Provide the [X, Y] coordinate of the cell's center where the given text is located.  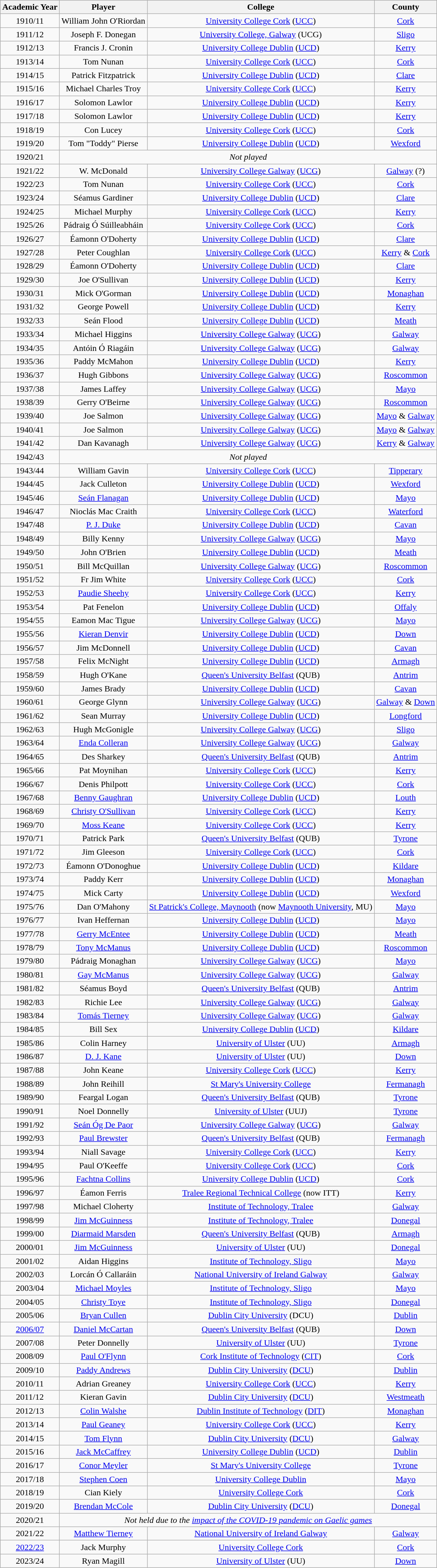
1942/43 [30, 457]
1911/12 [30, 34]
2009/10 [30, 1370]
John O'Brien [103, 552]
Gerry O'Beirne [103, 402]
Tipperary [406, 471]
Colin Harney [103, 1043]
Gay McManus [103, 975]
Paudie Sheehy [103, 593]
Dan Kavanagh [103, 443]
1995/96 [30, 1179]
Benny Gaughran [103, 797]
Niall Savage [103, 1152]
Patrick Park [103, 839]
Waterford [406, 511]
1959/60 [30, 689]
William Gavin [103, 471]
1991/92 [30, 1125]
Nioclás Mac Craith [103, 511]
1945/46 [30, 498]
Des Sharkey [103, 757]
1965/66 [30, 770]
Aidan Higgins [103, 1261]
1923/24 [30, 198]
1910/11 [30, 21]
Cian Kiely [103, 1493]
Conor Meyler [103, 1465]
1999/00 [30, 1234]
1982/83 [30, 1002]
Paul Geaney [103, 1424]
Lorcán Ó Callaráin [103, 1275]
Christy Toye [103, 1302]
2005/06 [30, 1316]
James Laffey [103, 389]
1990/91 [30, 1111]
2004/05 [30, 1302]
1946/47 [30, 511]
Eamon Mac Tigue [103, 621]
Longford [406, 716]
1927/28 [30, 252]
Bill McQuillan [103, 566]
1954/55 [30, 621]
1993/94 [30, 1152]
James Brady [103, 689]
1984/85 [30, 1029]
2023/24 [30, 1561]
Kerry & Galway [406, 443]
1968/69 [30, 811]
1981/82 [30, 988]
2012/13 [30, 1411]
Paul O'Flynn [103, 1356]
Mick O'Gorman [103, 293]
1974/75 [30, 893]
1933/34 [30, 334]
Richie Lee [103, 1002]
Paul Brewster [103, 1138]
Billy Kenny [103, 539]
2003/04 [30, 1288]
Gerry McEntee [103, 934]
Patrick Fitzpatrick [103, 75]
1931/32 [30, 307]
Jack Murphy [103, 1547]
2011/12 [30, 1397]
2016/17 [30, 1465]
Éamonn O'Donoghue [103, 866]
1989/90 [30, 1097]
1983/84 [30, 1015]
Ryan Magill [103, 1561]
P. J. Duke [103, 525]
1922/23 [30, 184]
1932/33 [30, 320]
1972/73 [30, 866]
1939/40 [30, 416]
Michael Charles Troy [103, 89]
College [261, 7]
St Patrick's College, Maynooth (now Maynooth University, MU) [261, 907]
Brendan McCole [103, 1506]
Galway & Down [406, 702]
Séamus Gardiner [103, 198]
Stephen Coen [103, 1479]
Feargal Logan [103, 1097]
Christy O'Sullivan [103, 811]
Fachtna Collins [103, 1179]
Tom "Toddy" Pierse [103, 143]
1925/26 [30, 225]
1951/52 [30, 579]
1920/21 [30, 157]
1947/48 [30, 525]
Pat Moynihan [103, 770]
Academic Year [30, 7]
Paddy Kerr [103, 879]
1973/74 [30, 879]
1957/58 [30, 661]
1997/98 [30, 1206]
2001/02 [30, 1261]
Diarmaid Marsden [103, 1234]
Daniel McCartan [103, 1329]
1987/88 [30, 1070]
1953/54 [30, 607]
Seán Óg De Paor [103, 1125]
1952/53 [30, 593]
1971/72 [30, 852]
1912/13 [30, 48]
Dan O'Mahony [103, 907]
Joe O'Sullivan [103, 280]
Pat Fenelon [103, 607]
2020/21 [30, 1520]
2017/18 [30, 1479]
Éamon Ferris [103, 1193]
Seán Flood [103, 320]
1934/35 [30, 348]
2010/11 [30, 1384]
County [406, 7]
1998/99 [30, 1220]
1919/20 [30, 143]
1976/77 [30, 920]
Westmeath [406, 1397]
2013/14 [30, 1424]
1941/42 [30, 443]
1937/38 [30, 389]
1979/80 [30, 961]
Cork Institute of Technology (CIT) [261, 1356]
George Powell [103, 307]
1950/51 [30, 566]
2021/22 [30, 1534]
Felix McNight [103, 661]
2002/03 [30, 1275]
2018/19 [30, 1493]
George Glynn [103, 702]
1915/16 [30, 89]
1966/67 [30, 784]
Noel Donnelly [103, 1111]
Tony McManus [103, 947]
Pádraig Ó Súilleabháin [103, 225]
1977/78 [30, 934]
2006/07 [30, 1329]
2019/20 [30, 1506]
1960/61 [30, 702]
Jack Culleton [103, 484]
Denis Philpott [103, 784]
1967/68 [30, 797]
Offaly [406, 607]
Séamus Boyd [103, 988]
1924/25 [30, 212]
Kieran Denvir [103, 634]
Hugh McGonigle [103, 729]
Dublin Institute of Technology (DIT) [261, 1411]
Hugh O'Kane [103, 675]
Matthew Tierney [103, 1534]
Jim Gleeson [103, 852]
1918/19 [30, 130]
1913/14 [30, 62]
Paul O'Keeffe [103, 1166]
1926/27 [30, 239]
Jim McDonnell [103, 648]
Joseph F. Donegan [103, 34]
Not held due to the impact of the COVID-19 pandemic on Gaelic games [248, 1520]
1928/29 [30, 266]
Sean Murray [103, 716]
1985/86 [30, 1043]
Moss Keane [103, 825]
1943/44 [30, 471]
1980/81 [30, 975]
Michael Higgins [103, 334]
Tralee Regional Technical College (now ITT) [261, 1193]
University College, Galway (UCG) [261, 34]
Antóin Ó Riagáin [103, 348]
2015/16 [30, 1452]
Paddy McMahon [103, 361]
1970/71 [30, 839]
Mick Carty [103, 893]
1969/70 [30, 825]
Pádraig Monaghan [103, 961]
Bill Sex [103, 1029]
Kieran Gavin [103, 1397]
1961/62 [30, 716]
Colin Walshe [103, 1411]
1914/15 [30, 75]
1956/57 [30, 648]
Hugh Gibbons [103, 375]
Adrian Greaney [103, 1384]
1944/45 [30, 484]
1948/49 [30, 539]
1935/36 [30, 361]
2022/23 [30, 1547]
University of Ulster (UUJ) [261, 1111]
1964/65 [30, 757]
Paddy Andrews [103, 1370]
Francis J. Cronin [103, 48]
2014/15 [30, 1438]
Tom Flynn [103, 1438]
Player [103, 7]
Galway (?) [406, 171]
1978/79 [30, 947]
Tomás Tierney [103, 1015]
1975/76 [30, 907]
1962/63 [30, 729]
Kerry & Cork [406, 252]
1996/97 [30, 1193]
Con Lucey [103, 130]
1938/39 [30, 402]
Michael Murphy [103, 212]
William John O'Riordan [103, 21]
1917/18 [30, 116]
Fr Jim White [103, 579]
John Keane [103, 1070]
Louth [406, 797]
1940/41 [30, 430]
1916/17 [30, 102]
1992/93 [30, 1138]
1958/59 [30, 675]
1929/30 [30, 280]
2008/09 [30, 1356]
1921/22 [30, 171]
1930/31 [30, 293]
Jack McCaffrey [103, 1452]
2007/08 [30, 1343]
Peter Donnelly [103, 1343]
Michael Cloherty [103, 1206]
Seán Flanagan [103, 498]
1994/95 [30, 1166]
Peter Coughlan [103, 252]
1936/37 [30, 375]
1955/56 [30, 634]
1949/50 [30, 552]
University College Dublin [261, 1479]
Enda Colleran [103, 743]
2000/01 [30, 1247]
Bryan Cullen [103, 1316]
1986/87 [30, 1057]
Michael Moyles [103, 1288]
D. J. Kane [103, 1057]
W. McDonald [103, 171]
1988/89 [30, 1084]
John Reihill [103, 1084]
1963/64 [30, 743]
Ivan Heffernan [103, 920]
